For the text-containing cell, return its midpoint in (x, y) coordinate format. 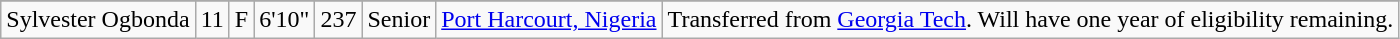
F (241, 20)
237 (338, 20)
6'10" (284, 20)
11 (212, 20)
Transferred from Georgia Tech. Will have one year of eligibility remaining. (1030, 20)
Port Harcourt, Nigeria (549, 20)
Senior (399, 20)
Sylvester Ogbonda (98, 20)
